Detect which cell encompasses the target text, then output its (x, y) center coordinate. 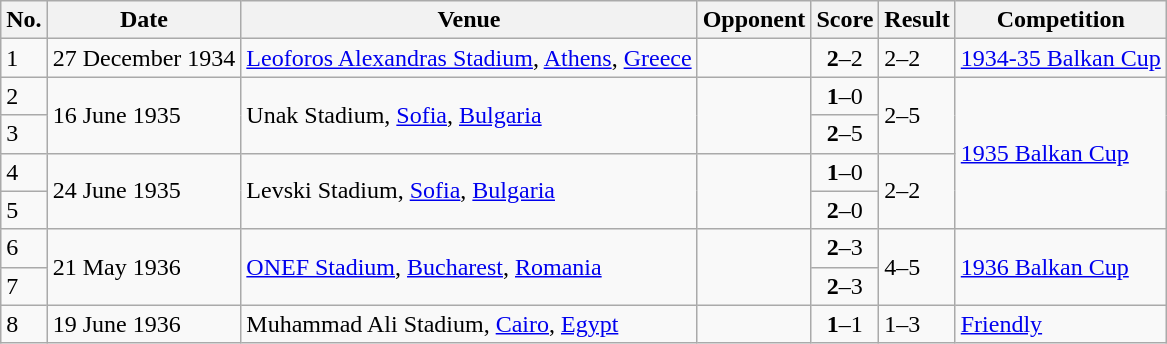
Date (144, 20)
21 May 1936 (144, 267)
1–3 (917, 324)
Opponent (754, 20)
3 (24, 134)
8 (24, 324)
Score (845, 20)
27 December 1934 (144, 58)
2–0 (845, 210)
24 June 1935 (144, 191)
4–5 (917, 267)
6 (24, 248)
2 (24, 96)
16 June 1935 (144, 115)
Competition (1060, 20)
1936 Balkan Cup (1060, 267)
Friendly (1060, 324)
1–1 (845, 324)
5 (24, 210)
Levski Stadium, Sofia, Bulgaria (469, 191)
1 (24, 58)
Leoforos Alexandras Stadium, Athens, Greece (469, 58)
No. (24, 20)
1934-35 Balkan Cup (1060, 58)
1935 Balkan Cup (1060, 153)
4 (24, 172)
Venue (469, 20)
7 (24, 286)
Result (917, 20)
Unak Stadium, Sofia, Bulgaria (469, 115)
Muhammad Ali Stadium, Cairo, Egypt (469, 324)
19 June 1936 (144, 324)
ONEF Stadium, Bucharest, Romania (469, 267)
